Search for the cell housing the specified text and yield its (X, Y) center coordinate. 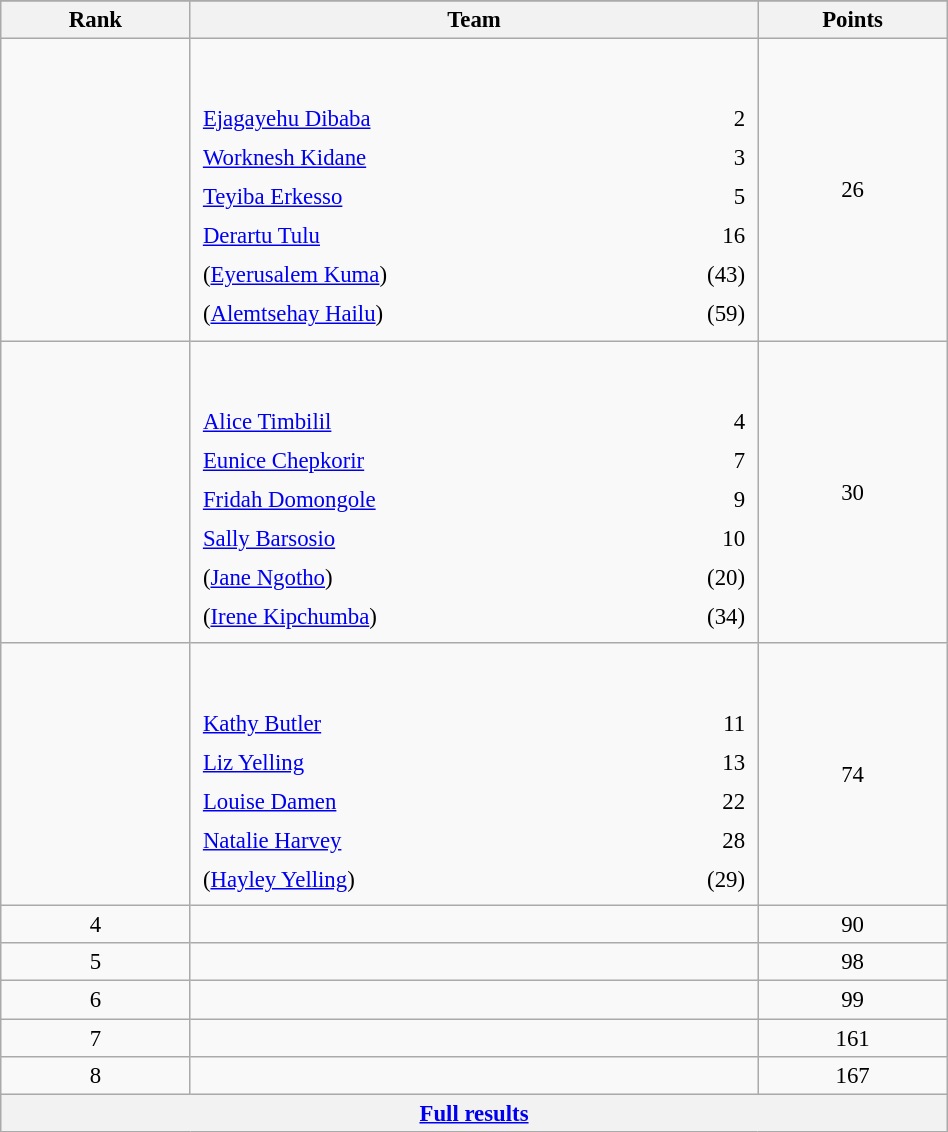
6 (96, 1000)
(Eyerusalem Kuma) (418, 275)
99 (852, 1000)
30 (852, 492)
Alice Timbilil (416, 421)
28 (688, 840)
16 (696, 236)
Ejagayehu Dibaba 2 Worknesh Kidane 3 Teyiba Erkesso 5 Derartu Tulu 16 (Eyerusalem Kuma) (43) (Alemtsehay Hailu) (59) (474, 190)
11 (688, 723)
Ejagayehu Dibaba (418, 119)
(43) (696, 275)
9 (693, 499)
Full results (474, 1113)
(59) (696, 314)
(29) (688, 880)
161 (852, 1038)
(34) (693, 616)
Louise Damen (410, 801)
Worknesh Kidane (418, 158)
Alice Timbilil 4 Eunice Chepkorir 7 Fridah Domongole 9 Sally Barsosio 10 (Jane Ngotho) (20) (Irene Kipchumba) (34) (474, 492)
Natalie Harvey (410, 840)
Liz Yelling (410, 762)
Points (852, 20)
Rank (96, 20)
Sally Barsosio (416, 538)
26 (852, 190)
Eunice Chepkorir (416, 460)
13 (688, 762)
98 (852, 963)
2 (696, 119)
Team (474, 20)
Kathy Butler (410, 723)
(Hayley Yelling) (410, 880)
(Alemtsehay Hailu) (418, 314)
Teyiba Erkesso (418, 197)
(20) (693, 577)
Derartu Tulu (418, 236)
Kathy Butler 11 Liz Yelling 13 Louise Damen 22 Natalie Harvey 28 (Hayley Yelling) (29) (474, 774)
74 (852, 774)
167 (852, 1075)
(Irene Kipchumba) (416, 616)
22 (688, 801)
8 (96, 1075)
10 (693, 538)
(Jane Ngotho) (416, 577)
90 (852, 925)
3 (696, 158)
Fridah Domongole (416, 499)
